Search for the cell housing the specified text and yield its (x, y) center coordinate. 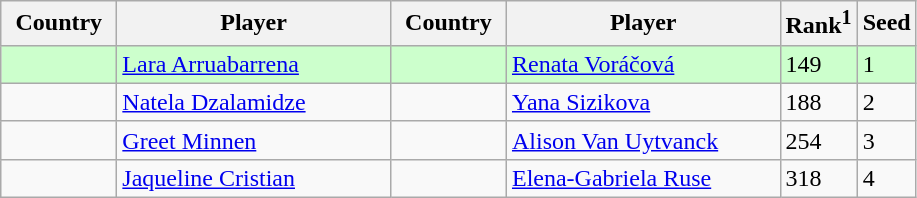
254 (818, 140)
Jaqueline Cristian (254, 178)
Natela Dzalamidze (254, 102)
Elena-Gabriela Ruse (643, 178)
Seed (886, 24)
4 (886, 178)
1 (886, 64)
2 (886, 102)
Greet Minnen (254, 140)
188 (818, 102)
149 (818, 64)
Renata Voráčová (643, 64)
Rank1 (818, 24)
Yana Sizikova (643, 102)
318 (818, 178)
Lara Arruabarrena (254, 64)
3 (886, 140)
Alison Van Uytvanck (643, 140)
